Determine the (X, Y) coordinate at the center of the cell enclosing the given text.  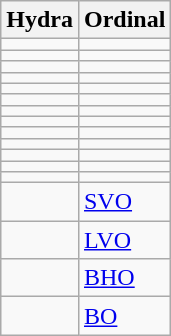
LVO (124, 240)
SVO (124, 202)
Hydra (40, 20)
BO (124, 316)
BHO (124, 278)
Ordinal (124, 20)
